Scan for the cell matching the given text and deliver its (X, Y) coordinate at center. 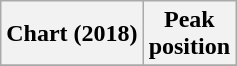
Chart (2018) (72, 34)
Peakposition (189, 34)
